Return the [X, Y] coordinate for the center point of the cell that contains the specified text.  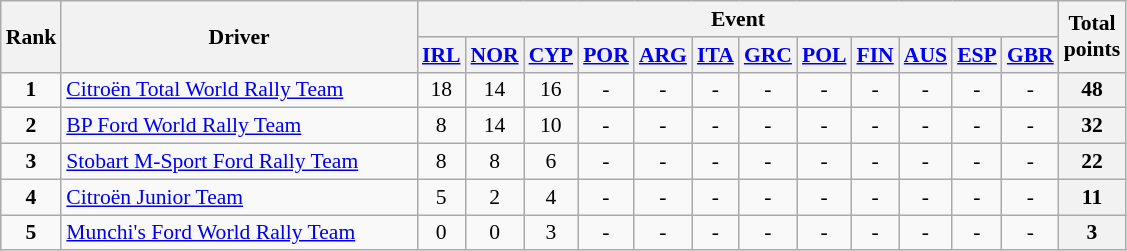
6 [551, 162]
CYP [551, 55]
22 [1092, 162]
BP Ford World Rally Team [239, 126]
AUS [926, 55]
1 [32, 90]
NOR [495, 55]
Driver [239, 36]
Citroën Total World Rally Team [239, 90]
IRL [442, 55]
POL [824, 55]
Totalpoints [1092, 36]
18 [442, 90]
Citroën Junior Team [239, 197]
10 [551, 126]
FIN [874, 55]
Munchi's Ford World Rally Team [239, 233]
11 [1092, 197]
GRC [768, 55]
16 [551, 90]
POR [606, 55]
Event [738, 19]
ESP [977, 55]
Rank [32, 36]
48 [1092, 90]
ITA [716, 55]
Stobart M-Sport Ford Rally Team [239, 162]
32 [1092, 126]
GBR [1030, 55]
ARG [663, 55]
